Return [X, Y] of the center of cell containing provided text 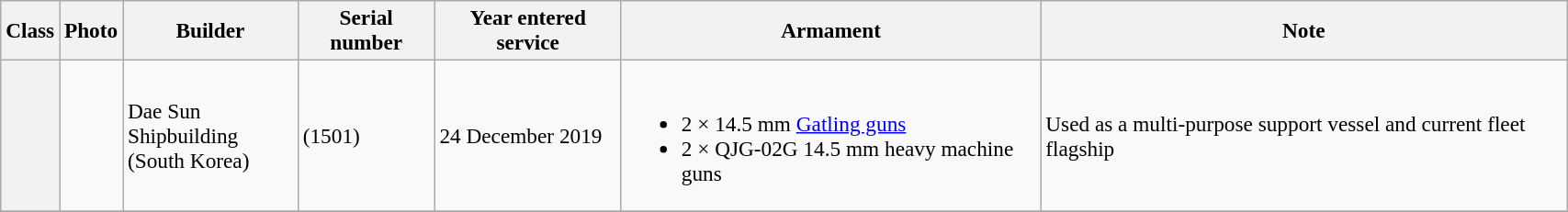
2 × 14.5 mm Gatling guns2 × QJG-02G 14.5 mm heavy machine guns [830, 136]
Used as a multi-purpose support vessel and current fleet flagship [1304, 136]
Armament [830, 29]
Photo [92, 29]
Year entered service [527, 29]
Serial number [366, 29]
Class [30, 29]
Builder [211, 29]
Dae Sun Shipbuilding (South Korea) [211, 136]
24 December 2019 [527, 136]
(1501) [366, 136]
Note [1304, 29]
